Identify which cell holds the provided text, then report its [x, y] central coordinate. 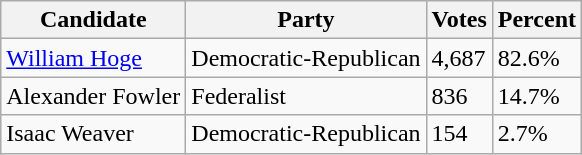
Votes [459, 20]
82.6% [536, 58]
Isaac Weaver [94, 134]
14.7% [536, 96]
836 [459, 96]
Candidate [94, 20]
4,687 [459, 58]
Party [306, 20]
William Hoge [94, 58]
Federalist [306, 96]
Percent [536, 20]
154 [459, 134]
Alexander Fowler [94, 96]
2.7% [536, 134]
